Determine the (X, Y) coordinate at the center of the cell enclosing the given text.  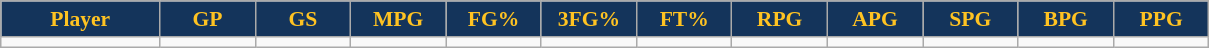
RPG (780, 19)
SPG (970, 19)
BPG (1066, 19)
FT% (684, 19)
PPG (1161, 19)
APG (874, 19)
FG% (494, 19)
Player (80, 19)
3FG% (588, 19)
GS (302, 19)
GP (208, 19)
MPG (398, 19)
